Search for the cell housing the specified text and yield its [x, y] center coordinate. 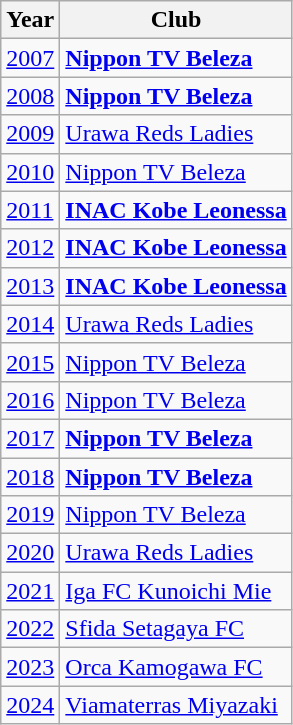
2019 [30, 515]
2011 [30, 210]
Year [30, 20]
2022 [30, 629]
2015 [30, 362]
2012 [30, 248]
2014 [30, 324]
2017 [30, 438]
2018 [30, 477]
2020 [30, 553]
2023 [30, 667]
Iga FC Kunoichi Mie [176, 591]
2024 [30, 705]
2010 [30, 172]
2016 [30, 400]
2007 [30, 58]
2009 [30, 134]
2008 [30, 96]
Sfida Setagaya FC [176, 629]
Club [176, 20]
Viamaterras Miyazaki [176, 705]
2021 [30, 591]
Orca Kamogawa FC [176, 667]
2013 [30, 286]
